Pinpoint the cell where the given text exists, returning its (x, y) midpoint coordinate. 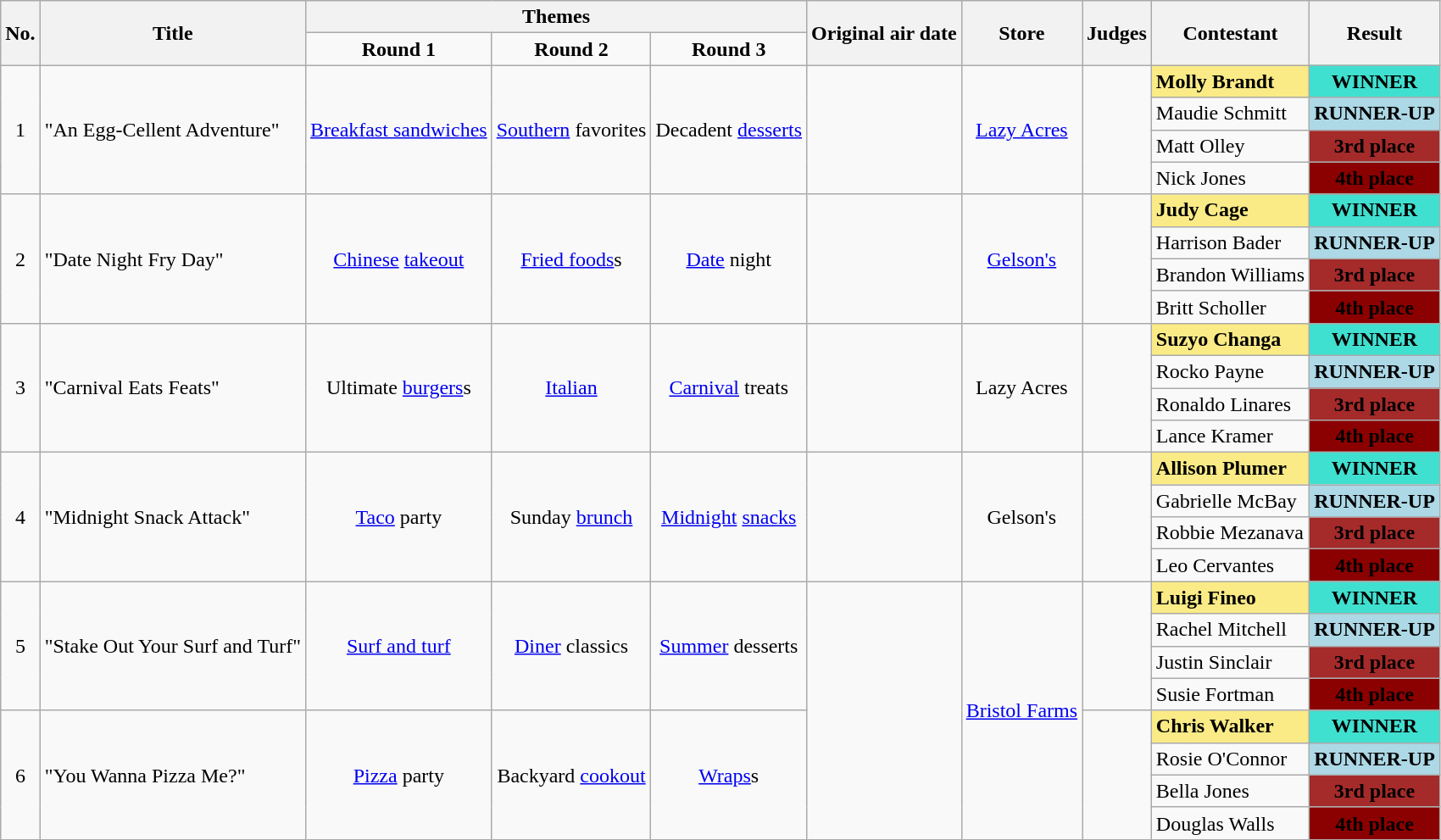
Nick Jones (1230, 178)
Round 3 (729, 49)
Wrapss (729, 775)
Susie Fortman (1230, 694)
Southern favorites (571, 130)
No. (20, 33)
Title (173, 33)
Store (1021, 33)
Original air date (885, 33)
3 (20, 387)
Suzyo Changa (1230, 339)
Themes (556, 17)
"Carnival Eats Feats" (173, 387)
Ronaldo Linares (1230, 404)
"Midnight Snack Attack" (173, 517)
Britt Scholler (1230, 307)
Chinese takeout (399, 259)
Allison Plumer (1230, 469)
Italian (571, 387)
Maudie Schmitt (1230, 114)
4 (20, 517)
Breakfast sandwiches (399, 130)
Summer desserts (729, 646)
Justin Sinclair (1230, 662)
"An Egg-Cellent Adventure" (173, 130)
Bristol Farms (1021, 710)
Taco party (399, 517)
Leo Cervantes (1230, 565)
Rocko Payne (1230, 371)
Matt Olley (1230, 146)
Midnight snacks (729, 517)
"Date Night Fry Day" (173, 259)
Judges (1117, 33)
1 (20, 130)
Backyard cookout (571, 775)
Judy Cage (1230, 210)
Decadent desserts (729, 130)
Lance Kramer (1230, 437)
Rachel Mitchell (1230, 630)
Bella Jones (1230, 791)
Contestant (1230, 33)
Gabrielle McBay (1230, 501)
Luigi Fineo (1230, 598)
Result (1375, 33)
Fried foodss (571, 259)
Round 2 (571, 49)
Brandon Williams (1230, 275)
Douglas Walls (1230, 823)
Pizza party (399, 775)
Ultimate burgerss (399, 387)
"Stake Out Your Surf and Turf" (173, 646)
Robbie Mezanava (1230, 533)
Chris Walker (1230, 726)
Rosie O'Connor (1230, 759)
Surf and turf (399, 646)
5 (20, 646)
Date night (729, 259)
"You Wanna Pizza Me?" (173, 775)
Molly Brandt (1230, 81)
Sunday brunch (571, 517)
Carnival treats (729, 387)
Diner classics (571, 646)
Harrison Bader (1230, 242)
Round 1 (399, 49)
2 (20, 259)
6 (20, 775)
